Determine the [x, y] coordinate at the center of the cell enclosing the given text.  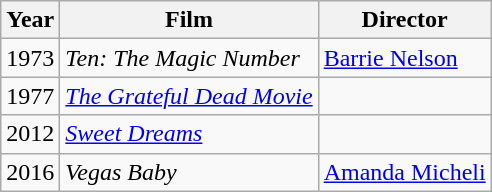
Film [189, 20]
1977 [30, 96]
Barrie Nelson [404, 58]
Sweet Dreams [189, 134]
2012 [30, 134]
Vegas Baby [189, 172]
2016 [30, 172]
Director [404, 20]
Year [30, 20]
1973 [30, 58]
Ten: The Magic Number [189, 58]
The Grateful Dead Movie [189, 96]
Amanda Micheli [404, 172]
